Return the (x, y) coordinate for the center point of the cell that contains the specified text.  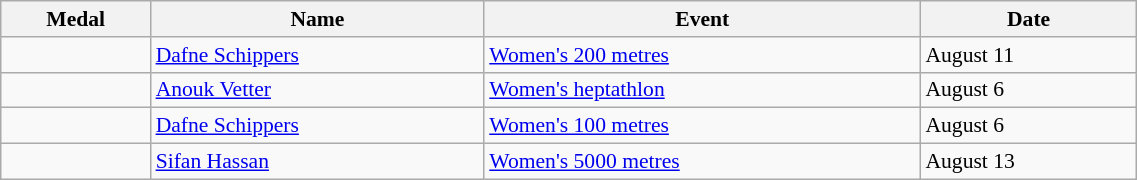
Women's heptathlon (702, 90)
Name (318, 19)
Women's 200 metres (702, 55)
Date (1028, 19)
Women's 100 metres (702, 126)
Sifan Hassan (318, 162)
August 13 (1028, 162)
Women's 5000 metres (702, 162)
Event (702, 19)
Anouk Vetter (318, 90)
August 11 (1028, 55)
Medal (76, 19)
